Extract the [x, y] coordinate from the center of the cell holding the provided text.  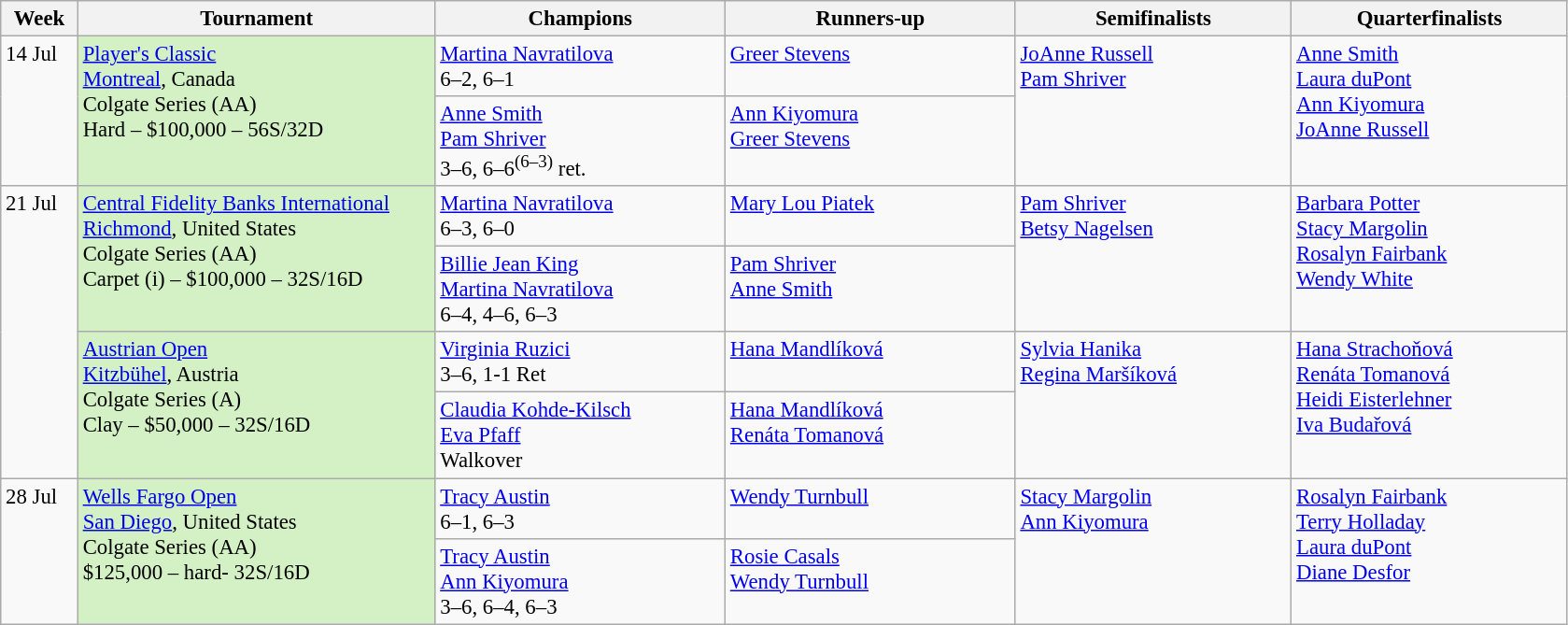
14 Jul [39, 112]
Anne Smith Laura duPont Ann Kiyomura JoAnne Russell [1430, 112]
Player's Classic Montreal, CanadaColgate Series (AA)Hard – $100,000 – 56S/32D [256, 112]
Wells Fargo Open San Diego, United StatesColgate Series (AA)$125,000 – hard- 32S/16D [256, 551]
Central Fidelity Banks International Richmond, United States Colgate Series (AA)Carpet (i) – $100,000 – 32S/16D [256, 259]
Tournament [256, 19]
Semifinalists [1153, 19]
Pam Shriver Anne Smith [870, 290]
Rosalyn Fairbank Terry Holladay Laura duPont Diane Desfor [1430, 551]
Hana Mandlíková [870, 362]
Anne Smith Pam Shriver 3–6, 6–6(6–3) ret. [581, 141]
Claudia Kohde-Kilsch Eva Pfaff Walkover [581, 435]
Tracy Austin Ann Kiyomura 3–6, 6–4, 6–3 [581, 581]
21 Jul [39, 332]
Wendy Turnbull [870, 508]
JoAnne Russell Pam Shriver [1153, 112]
Rosie Casals Wendy Turnbull [870, 581]
Quarterfinalists [1430, 19]
Runners-up [870, 19]
Martina Navratilova6–2, 6–1 [581, 67]
Stacy Margolin Ann Kiyomura [1153, 551]
Hana Mandlíková Renáta Tomanová [870, 435]
Ann Kiyomura Greer Stevens [870, 141]
Austrian Open Kitzbühel, AustriaColgate Series (A)Clay – $50,000 – 32S/16D [256, 405]
Hana Strachoňová Renáta Tomanová Heidi Eisterlehner Iva Budařová [1430, 405]
Pam Shriver Betsy Nagelsen [1153, 259]
Week [39, 19]
Mary Lou Piatek [870, 217]
Greer Stevens [870, 67]
Barbara Potter Stacy Margolin Rosalyn Fairbank Wendy White [1430, 259]
Martina Navratilova 6–3, 6–0 [581, 217]
Champions [581, 19]
Sylvia Hanika Regina Maršíková [1153, 405]
Tracy Austin6–1, 6–3 [581, 508]
Virginia Ruzici3–6, 1-1 Ret [581, 362]
Billie Jean King Martina Navratilova 6–4, 4–6, 6–3 [581, 290]
28 Jul [39, 551]
